Return [X, Y] of the center of cell containing provided text 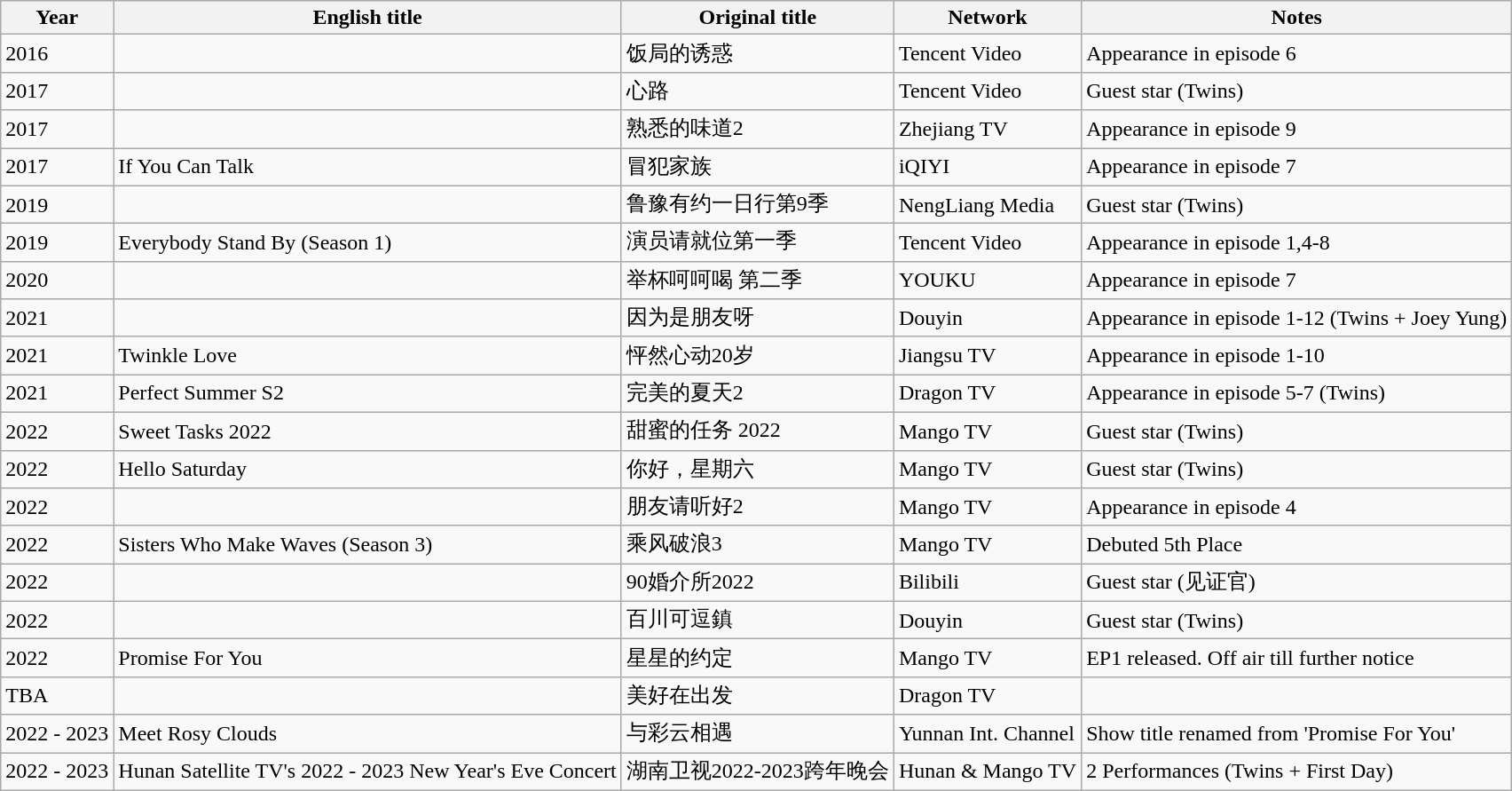
Appearance in episode 1,4-8 [1297, 243]
与彩云相遇 [758, 733]
百川可逗鎮 [758, 620]
2016 [57, 53]
Perfect Summer S2 [367, 394]
Hunan & Mango TV [987, 772]
熟悉的味道2 [758, 130]
你好，星期六 [758, 469]
2 Performances (Twins + First Day) [1297, 772]
Appearance in episode 6 [1297, 53]
TBA [57, 696]
冒犯家族 [758, 167]
Bilibili [987, 582]
Everybody Stand By (Season 1) [367, 243]
Debuted 5th Place [1297, 545]
因为是朋友呀 [758, 318]
Show title renamed from 'Promise For You' [1297, 733]
90婚介所2022 [758, 582]
Appearance in episode 1-10 [1297, 355]
Original title [758, 18]
怦然心动20岁 [758, 355]
完美的夏天2 [758, 394]
Appearance in episode 1-12 (Twins + Joey Yung) [1297, 318]
心路 [758, 91]
Appearance in episode 4 [1297, 508]
iQIYI [987, 167]
Jiangsu TV [987, 355]
Notes [1297, 18]
乘风破浪3 [758, 545]
Promise For You [367, 659]
湖南卫视2022-2023跨年晚会 [758, 772]
饭局的诱惑 [758, 53]
Sweet Tasks 2022 [367, 431]
演员请就位第一季 [758, 243]
English title [367, 18]
星星的约定 [758, 659]
美好在出发 [758, 696]
Yunnan Int. Channel [987, 733]
2020 [57, 281]
NengLiang Media [987, 204]
Year [57, 18]
朋友请听好2 [758, 508]
举杯呵呵喝 第二季 [758, 281]
Network [987, 18]
YOUKU [987, 281]
Meet Rosy Clouds [367, 733]
甜蜜的任务 2022 [758, 431]
Hunan Satellite TV's 2022 - 2023 New Year's Eve Concert [367, 772]
Guest star (见证官) [1297, 582]
Hello Saturday [367, 469]
EP1 released. Off air till further notice [1297, 659]
鲁豫有约一日行第9季 [758, 204]
If You Can Talk [367, 167]
Zhejiang TV [987, 130]
Appearance in episode 5-7 (Twins) [1297, 394]
Appearance in episode 9 [1297, 130]
Twinkle Love [367, 355]
Sisters Who Make Waves (Season 3) [367, 545]
